Provide the [x, y] coordinate of the cell's center where the given text is located.  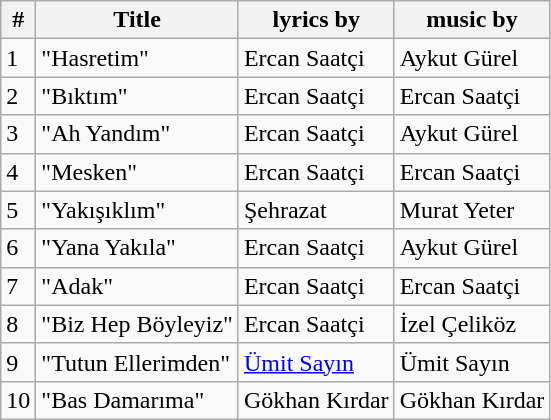
5 [18, 210]
"Mesken" [138, 172]
1 [18, 58]
"Tutun Ellerimden" [138, 362]
İzel Çeliköz [472, 324]
7 [18, 286]
"Biz Hep Böyleyiz" [138, 324]
6 [18, 248]
"Hasretim" [138, 58]
"Adak" [138, 286]
"Yakışıklım" [138, 210]
Murat Yeter [472, 210]
"Yana Yakıla" [138, 248]
2 [18, 96]
"Bas Damarıma" [138, 400]
4 [18, 172]
3 [18, 134]
music by [472, 20]
"Bıktım" [138, 96]
"Ah Yandım" [138, 134]
Title [138, 20]
Şehrazat [316, 210]
10 [18, 400]
9 [18, 362]
# [18, 20]
lyrics by [316, 20]
8 [18, 324]
